Return (X, Y) of the center of cell containing provided text 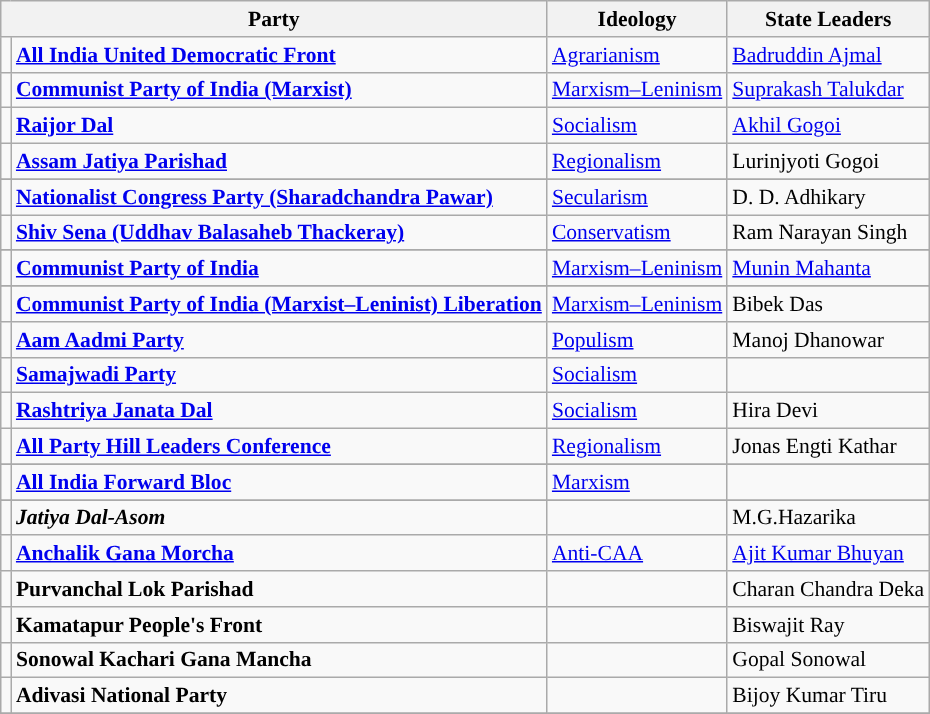
Gopal Sonowal (828, 660)
Communist Party of India (279, 269)
Anti-CAA (637, 554)
Purvanchal Lok Parishad (279, 589)
D. D. Adhikary (828, 197)
Anchalik Gana Morcha (279, 554)
Hira Devi (828, 411)
Akhil Gogoi (828, 126)
Ram Narayan Singh (828, 233)
Nationalist Congress Party (Sharadchandra Pawar) (279, 197)
M.G.Hazarika (828, 518)
Lurinjyoti Gogoi (828, 162)
Party (274, 19)
Marxism (637, 482)
Jatiya Dal-Asom (279, 518)
Badruddin Ajmal (828, 55)
Bijoy Kumar Tiru (828, 696)
All India United Democratic Front (279, 55)
Ajit Kumar Bhuyan (828, 554)
Raijor Dal (279, 126)
Communist Party of India (Marxist) (279, 90)
All India Forward Bloc (279, 482)
Conservatism (637, 233)
Agrarianism (637, 55)
Samajwadi Party (279, 375)
Assam Jatiya Parishad (279, 162)
Munin Mahanta (828, 269)
Shiv Sena (Uddhav Balasaheb Thackeray) (279, 233)
Bibek Das (828, 304)
State Leaders (828, 19)
Ideology (637, 19)
Manoj Dhanowar (828, 340)
Communist Party of India (Marxist–Leninist) Liberation (279, 304)
Suprakash Talukdar (828, 90)
Secularism (637, 197)
Adivasi National Party (279, 696)
Jonas Engti Kathar (828, 447)
Aam Aadmi Party (279, 340)
Kamatapur People's Front (279, 625)
All Party Hill Leaders Conference (279, 447)
Sonowal Kachari Gana Mancha (279, 660)
Charan Chandra Deka (828, 589)
Biswajit Ray (828, 625)
Rashtriya Janata Dal (279, 411)
Populism (637, 340)
